Search for the cell housing the specified text and yield its (X, Y) center coordinate. 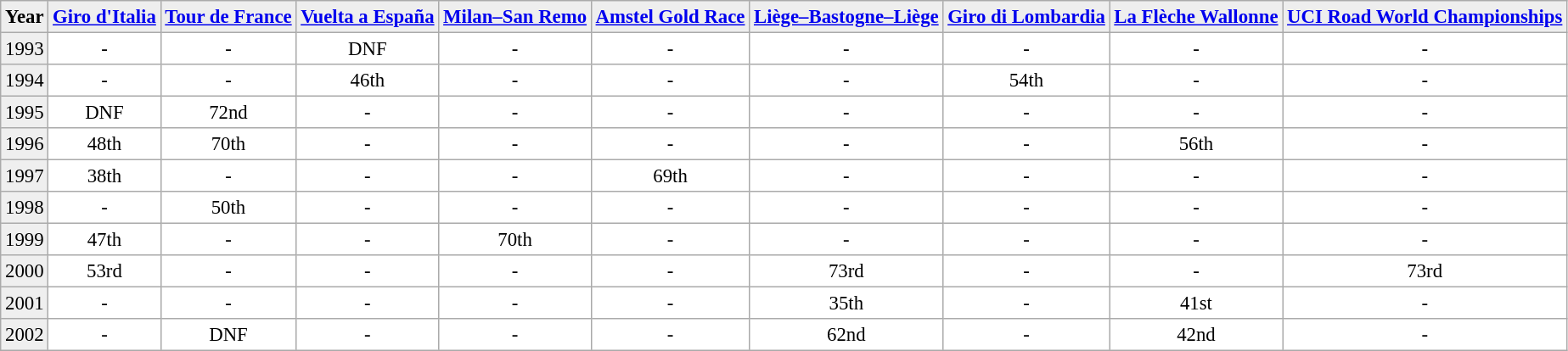
47th (104, 239)
53rd (104, 271)
42nd (1196, 335)
1993 (25, 48)
41st (1196, 303)
38th (104, 175)
Vuelta a España (368, 17)
1999 (25, 239)
69th (670, 175)
1998 (25, 208)
1995 (25, 112)
1997 (25, 175)
Amstel Gold Race (670, 17)
46th (368, 81)
62nd (846, 335)
Giro di Lombardia (1026, 17)
UCI Road World Championships (1425, 17)
2002 (25, 335)
La Flèche Wallonne (1196, 17)
Liège–Bastogne–Liège (846, 17)
1996 (25, 144)
56th (1196, 144)
Milan–San Remo (514, 17)
2001 (25, 303)
54th (1026, 81)
Giro d'Italia (104, 17)
35th (846, 303)
72nd (228, 112)
2000 (25, 271)
Year (25, 17)
Tour de France (228, 17)
50th (228, 208)
1994 (25, 81)
48th (104, 144)
